Return the (x, y) coordinate for the center point of the cell that contains the specified text.  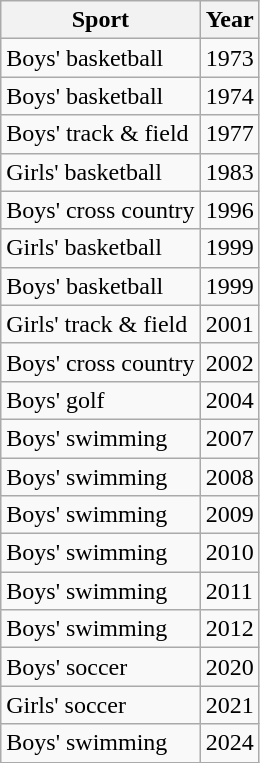
2002 (230, 362)
1973 (230, 58)
2010 (230, 553)
2021 (230, 705)
Boys' track & field (100, 134)
Year (230, 20)
Boys' golf (100, 400)
2011 (230, 591)
1983 (230, 172)
2008 (230, 477)
2004 (230, 400)
2001 (230, 324)
Sport (100, 20)
Girls' track & field (100, 324)
Boys' soccer (100, 667)
Girls' soccer (100, 705)
2024 (230, 743)
1974 (230, 96)
1996 (230, 210)
2009 (230, 515)
2012 (230, 629)
2007 (230, 438)
2020 (230, 667)
1977 (230, 134)
